From the cell containing the given text, extract its center point as (X, Y) coordinate. 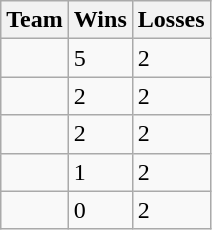
Team (35, 20)
5 (100, 58)
Losses (171, 20)
1 (100, 172)
Wins (100, 20)
0 (100, 210)
